Pinpoint the cell where the given text exists, returning its (x, y) midpoint coordinate. 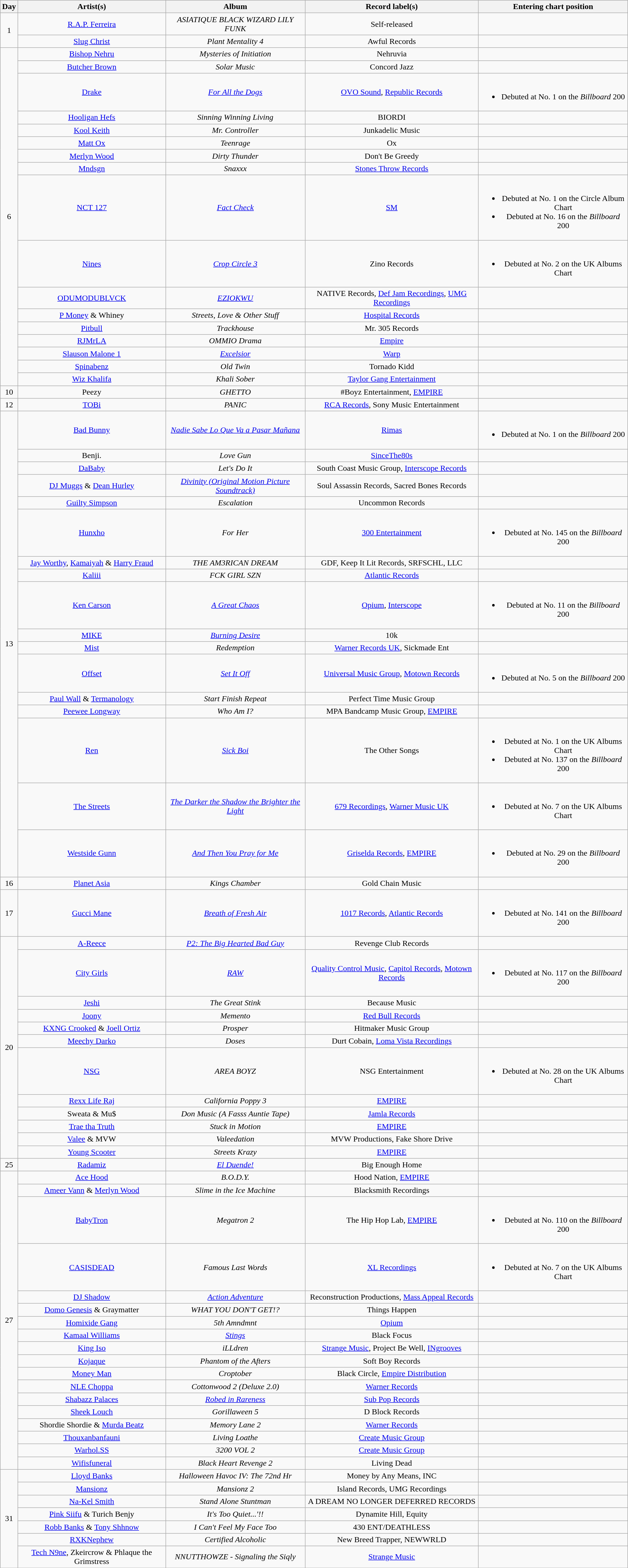
Sub Pop Records (392, 1399)
Self-released (392, 24)
Warhol.SS (92, 1450)
Mndsgn (92, 168)
Mr. Controller (235, 130)
EZIOKWU (235, 298)
430 ENT/DEATHLESS (392, 1527)
Snaxxx (235, 168)
The Darker the Shadow the Brighter the Light (235, 806)
DJ Muggs & Dean Hurley (92, 485)
Jamla Records (392, 1114)
RCA Records, Sony Music Entertainment (392, 405)
Paul Wall & Termanology (92, 699)
For All the Dogs (235, 92)
FCK GIRL SZN (235, 575)
Phantom of the Afters (235, 1361)
Gorillaween 5 (235, 1412)
Kaliii (92, 575)
Homixide Gang (92, 1322)
Matt Ox (92, 143)
Westside Gunn (92, 853)
SM (392, 207)
Red Bull Records (392, 1016)
Rimas (392, 430)
Wiz Khalifa (92, 379)
Burning Desire (235, 635)
A DREAM NO LONGER DEFERRED RECORDS (392, 1501)
MPA Bandcamp Music Group, EMPIRE (392, 711)
MVW Productions, Fake Shore Drive (392, 1139)
1017 Records, Atlantic Records (392, 913)
Debuted at No. 29 on the Billboard 200 (553, 853)
Warner Records UK, Sickmade Ent (392, 648)
Nines (92, 264)
Record label(s) (392, 7)
Strange Music, Project Be Well, INgrooves (392, 1348)
Guilty Simpson (92, 503)
Young Scooter (92, 1152)
Kamaal Williams (92, 1335)
Famous Last Words (235, 1267)
Black Heart Revenge 2 (235, 1463)
iLLdren (235, 1348)
Sheek Louch (92, 1412)
Drake (92, 92)
ODUMODUBLVCK (92, 298)
Doses (235, 1041)
BabyTron (92, 1220)
Thouxanbanfauni (92, 1437)
Kojaque (92, 1361)
Debuted at No. 1 on the Circle Album ChartDebuted at No. 16 on the Billboard 200 (553, 207)
Artist(s) (92, 7)
Nadie Sabe Lo Que Va a Pasar Mañana (235, 430)
Debuted at No. 11 on the Billboard 200 (553, 605)
NLE Choppa (92, 1386)
Jeshi (92, 1003)
NNUTTHOWZE - Signaling the Siqly (235, 1557)
Croptober (235, 1374)
Debuted at No. 145 on the Billboard 200 (553, 533)
Stuck in Motion (235, 1126)
A-Reece (92, 943)
Day (9, 7)
Rexx Life Raj (92, 1101)
MIKE (92, 635)
Domo Genesis & Graymatter (92, 1310)
BIORDI (392, 117)
10 (9, 392)
Soft Boy Records (392, 1361)
NCT 127 (92, 207)
Concord Jazz (392, 67)
Khali Sober (235, 379)
Let's Do It (235, 468)
Warp (392, 354)
Ren (92, 750)
Love Gun (235, 455)
Money Man (92, 1374)
Solar Music (235, 67)
Hitmaker Music Group (392, 1028)
WHAT YOU DON'T GET!? (235, 1310)
Awful Records (392, 41)
NSG Entertainment (392, 1071)
TOBi (92, 405)
Mysteries of Initiation (235, 54)
Universal Music Group, Motown Records (392, 673)
Slug Christ (92, 41)
Crop Circle 3 (235, 264)
PANIC (235, 405)
Debuted at No. 141 on the Billboard 200 (553, 913)
XL Recordings (392, 1267)
Old Twin (235, 366)
Action Adventure (235, 1297)
OMMIO Drama (235, 341)
Debuted at No. 110 on the Billboard 200 (553, 1220)
Hooligan Hefs (92, 117)
Entering chart position (553, 7)
AREA BOYZ (235, 1071)
Griselda Records, EMPIRE (392, 853)
Ace Hood (92, 1177)
Zino Records (392, 264)
Strange Music (392, 1557)
Reconstruction Productions, Mass Appeal Records (392, 1297)
Set It Off (235, 673)
Butcher Brown (92, 67)
Opium (392, 1322)
Breath of Fresh Air (235, 913)
Bishop Nehru (92, 54)
Album (235, 7)
Jay Worthy, Kamaiyah & Harry Fraud (92, 563)
P Money & Whiney (92, 315)
Debuted at No. 1 on the UK Albums ChartDebuted at No. 137 on the Billboard 200 (553, 750)
Stings (235, 1335)
Nehruvia (392, 54)
B.O.D.Y. (235, 1177)
Prosper (235, 1028)
Valeedation (235, 1139)
Durt Cobain, Loma Vista Recordings (392, 1041)
CASISDEAD (92, 1267)
Sinning Winning Living (235, 117)
And Then You Pray for Me (235, 853)
Robb Banks & Tony Shhnow (92, 1527)
NATIVE Records, Def Jam Recordings, UMG Recordings (392, 298)
Start Finish Repeat (235, 699)
Radamiz (92, 1165)
300 Entertainment (392, 533)
The Other Songs (392, 750)
Things Happen (392, 1310)
I Can't Feel My Face Too (235, 1527)
Mansionz 2 (235, 1488)
20 (9, 1048)
Black Focus (392, 1335)
ASIATIQUE BLACK WIZARD LILY FUNK (235, 24)
Empire (392, 341)
Gold Chain Music (392, 883)
Shabazz Palaces (92, 1399)
Island Records, UMG Recordings (392, 1488)
Memento (235, 1016)
Ken Carson (92, 605)
Money by Any Means, INC (392, 1476)
THE AM3RICAN DREAM (235, 563)
Stand Alone Stuntman (235, 1501)
New Breed Trapper, NEWWRLD (392, 1540)
Who Am I? (235, 711)
Sick Boi (235, 750)
Living Dead (392, 1463)
King Iso (92, 1348)
Perfect Time Music Group (392, 699)
California Poppy 3 (235, 1101)
Kool Keith (92, 130)
Mansionz (92, 1488)
Escalation (235, 503)
D Block Records (392, 1412)
Pink Siifu & Turich Benjy (92, 1514)
Dynamite Hill, Equity (392, 1514)
Benji. (92, 455)
Living Loathe (235, 1437)
South Coast Music Group, Interscope Records (392, 468)
Sweata & Mu$ (92, 1114)
NSG (92, 1071)
Excelsior (235, 354)
Teenrage (235, 143)
Hospital Records (392, 315)
Quality Control Music, Capitol Records, Motown Records (392, 973)
5th Amndmnt (235, 1322)
Trae tha Truth (92, 1126)
Peezy (92, 392)
RAW (235, 973)
GHETTO (235, 392)
3200 VOL 2 (235, 1450)
Divinity (Original Motion Picture Soundtrack) (235, 485)
El Duende! (235, 1165)
Ameer Vann & Merlyn Wood (92, 1190)
Na-Kel Smith (92, 1501)
679 Recordings, Warner Music UK (392, 806)
Redemption (235, 648)
The Hip Hop Lab, EMPIRE (392, 1220)
Slauson Malone 1 (92, 354)
31 (9, 1519)
25 (9, 1165)
Memory Lane 2 (235, 1425)
Kings Chamber (235, 883)
Soul Assassin Records, Sacred Bones Records (392, 485)
Revenge Club Records (392, 943)
Trackhouse (235, 328)
Hood Nation, EMPIRE (392, 1177)
Blacksmith Recordings (392, 1190)
Atlantic Records (392, 575)
DaBaby (92, 468)
Ox (392, 143)
Peewee Longway (92, 711)
Hunxho (92, 533)
The Great Stink (235, 1003)
Slime in the Ice Machine (235, 1190)
Don Music (A Fasss Auntie Tape) (235, 1114)
It's Too Quiet...'!! (235, 1514)
Certified Alcoholic (235, 1540)
Offset (92, 673)
Bad Bunny (92, 430)
Debuted at No. 117 on the Billboard 200 (553, 973)
Fact Check (235, 207)
Stones Throw Records (392, 168)
Opium, Interscope (392, 605)
Spinabenz (92, 366)
Dirty Thunder (235, 156)
Debuted at No. 2 on the UK Albums Chart (553, 264)
R.A.P. Ferreira (92, 24)
Tornado Kidd (392, 366)
Streets, Love & Other Stuff (235, 315)
Tech N9ne, Zkeircrow & Phlaque the Grimstress (92, 1557)
Mr. 305 Records (392, 328)
Lloyd Banks (92, 1476)
Shordie Shordie & Murda Beatz (92, 1425)
RXKNephew (92, 1540)
Debuted at No. 5 on the Billboard 200 (553, 673)
RJMrLA (92, 341)
Meechy Darko (92, 1041)
1 (9, 30)
Mist (92, 648)
12 (9, 405)
Cottonwood 2 (Deluxe 2.0) (235, 1386)
Because Music (392, 1003)
KXNG Crooked & Joell Ortiz (92, 1028)
For Her (235, 533)
P2: The Big Hearted Bad Guy (235, 943)
Wifisfuneral (92, 1463)
Big Enough Home (392, 1165)
The Streets (92, 806)
Taylor Gang Entertainment (392, 379)
Streets Krazy (235, 1152)
Robed in Rareness (235, 1399)
Junkadelic Music (392, 130)
13 (9, 644)
Black Circle, Empire Distribution (392, 1374)
A Great Chaos (235, 605)
Pitbull (92, 328)
Don't Be Greedy (392, 156)
Gucci Mane (92, 913)
OVO Sound, Republic Records (392, 92)
27 (9, 1320)
Debuted at No. 28 on the UK Albums Chart (553, 1071)
6 (9, 217)
Merlyn Wood (92, 156)
DJ Shadow (92, 1297)
Planet Asia (92, 883)
City Girls (92, 973)
Halloween Havoc IV: The 72nd Hr (235, 1476)
Uncommon Records (392, 503)
Megatron 2 (235, 1220)
Valee & MVW (92, 1139)
SinceThe80s (392, 455)
16 (9, 883)
Plant Mentality 4 (235, 41)
17 (9, 913)
10k (392, 635)
GDF, Keep It Lit Records, SRFSCHL, LLC (392, 563)
#Boyz Entertainment, EMPIRE (392, 392)
Joony (92, 1016)
